Output the [x, y] coordinate of the center of the cell containing the given text.  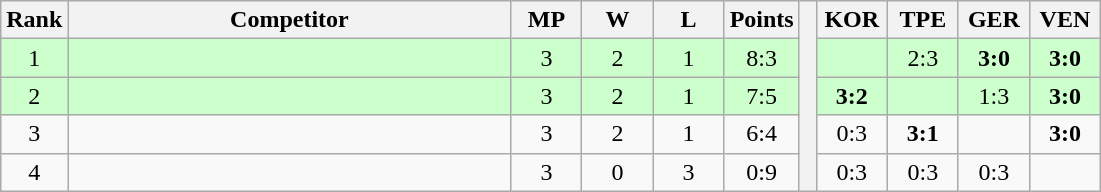
TPE [922, 20]
VEN [1064, 20]
L [688, 20]
4 [34, 172]
2:3 [922, 58]
Rank [34, 20]
GER [994, 20]
W [618, 20]
1:3 [994, 96]
3:2 [852, 96]
3:1 [922, 134]
0:9 [762, 172]
MP [546, 20]
KOR [852, 20]
0 [618, 172]
8:3 [762, 58]
Competitor [290, 20]
Points [762, 20]
6:4 [762, 134]
7:5 [762, 96]
